Determine the [x, y] coordinate at the center of the cell enclosing the given text.  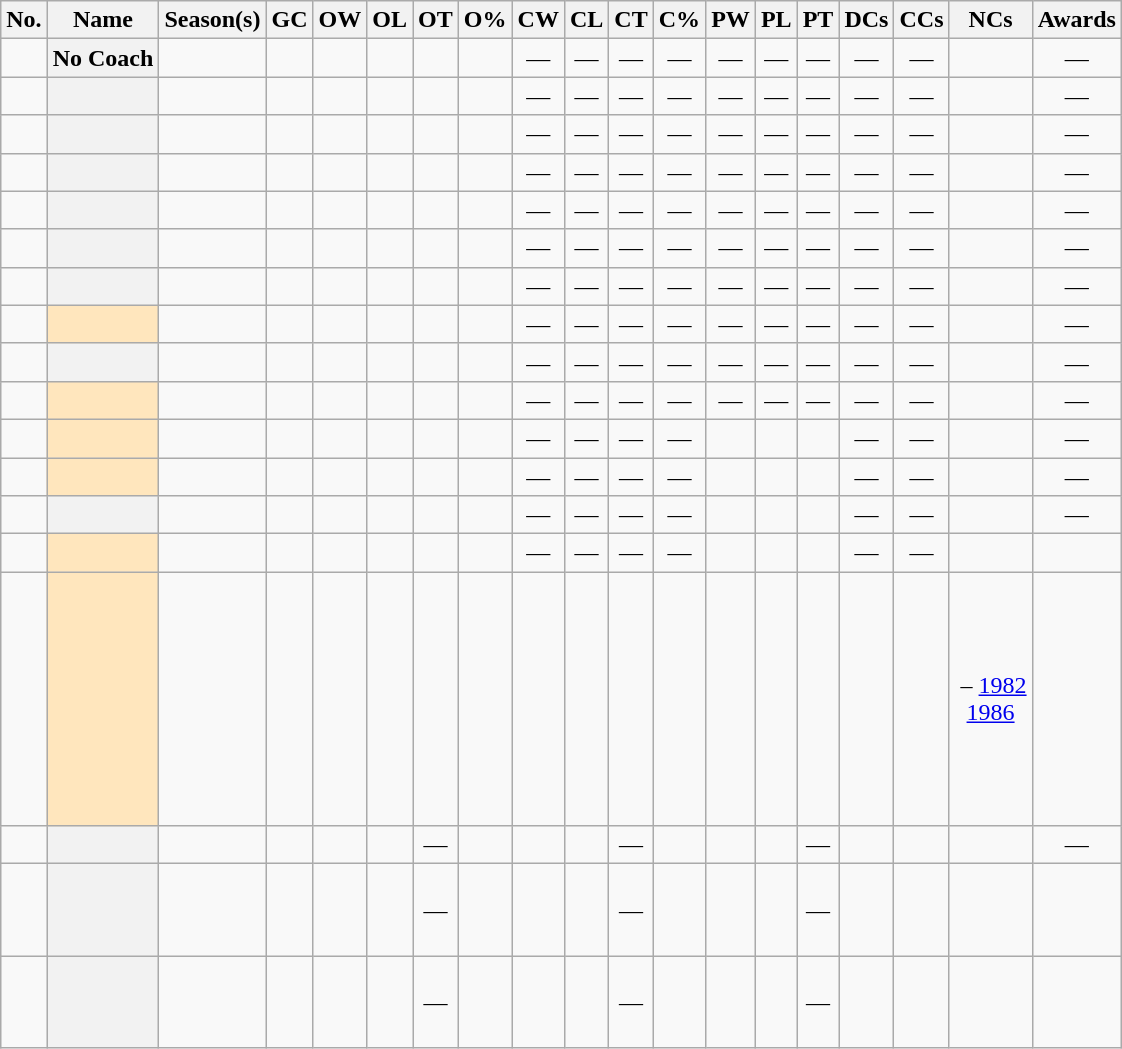
OW [340, 20]
DCs [866, 20]
CT [631, 20]
Season(s) [212, 20]
– 19821986 [990, 699]
PT [818, 20]
OL [390, 20]
No. [24, 20]
No Coach [103, 58]
OT [436, 20]
PW [731, 20]
CCs [922, 20]
Awards [1076, 20]
CL [586, 20]
O% [485, 20]
GC [290, 20]
Name [103, 20]
PL [776, 20]
NCs [990, 20]
C% [679, 20]
CW [538, 20]
